Scan for the cell matching the given text and deliver its [X, Y] coordinate at center. 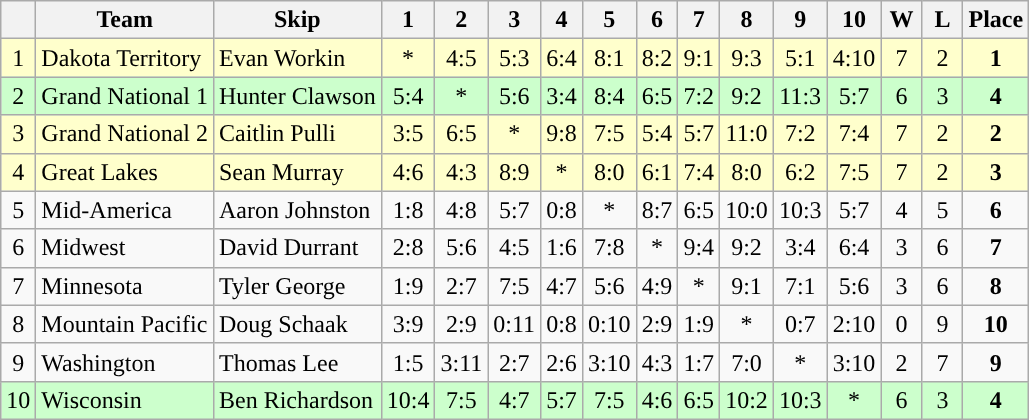
Aaron Johnston [297, 210]
David Durrant [297, 248]
Dakota Territory [125, 58]
7:1 [800, 286]
1:6 [562, 248]
Grand National 2 [125, 134]
0:7 [800, 324]
Washington [125, 362]
Thomas Lee [297, 362]
Team [125, 20]
5:3 [514, 58]
Grand National 1 [125, 96]
6:2 [800, 172]
11:0 [747, 134]
10:0 [747, 210]
2:8 [408, 248]
Skip [297, 20]
Tyler George [297, 286]
2:10 [854, 324]
3:5 [408, 134]
5:1 [800, 58]
8:7 [657, 210]
Wisconsin [125, 400]
3:9 [408, 324]
Great Lakes [125, 172]
6:1 [657, 172]
1:7 [699, 362]
Hunter Clawson [297, 96]
1:5 [408, 362]
0:11 [514, 324]
Midwest [125, 248]
8:2 [657, 58]
4:9 [657, 286]
4:10 [854, 58]
0 [902, 324]
Place [996, 20]
Minnesota [125, 286]
7:0 [747, 362]
11:3 [800, 96]
3:11 [462, 362]
L [942, 20]
8:9 [514, 172]
8:1 [609, 58]
Doug Schaak [297, 324]
0:10 [609, 324]
Caitlin Pulli [297, 134]
10:4 [408, 400]
7:8 [609, 248]
Mid-America [125, 210]
9:8 [562, 134]
Ben Richardson [297, 400]
10:2 [747, 400]
Sean Murray [297, 172]
1:8 [408, 210]
4:8 [462, 210]
W [902, 20]
Evan Workin [297, 58]
9:4 [699, 248]
8:4 [609, 96]
Mountain Pacific [125, 324]
2:6 [562, 362]
9:3 [747, 58]
